Scan for the cell matching the given text and deliver its (x, y) coordinate at center. 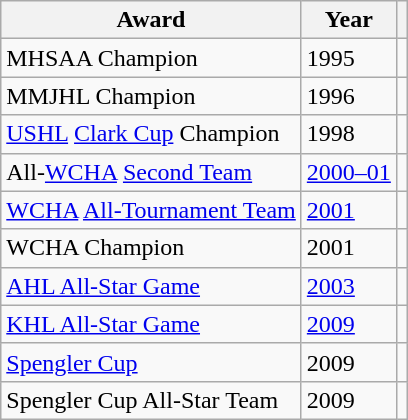
WCHA Champion (152, 248)
Spengler Cup All-Star Team (152, 400)
Year (348, 20)
KHL All-Star Game (152, 324)
USHL Clark Cup Champion (152, 134)
MMJHL Champion (152, 96)
1996 (348, 96)
AHL All-Star Game (152, 286)
Award (152, 20)
1998 (348, 134)
WCHA All-Tournament Team (152, 210)
MHSAA Champion (152, 58)
All-WCHA Second Team (152, 172)
1995 (348, 58)
2003 (348, 286)
Spengler Cup (152, 362)
2000–01 (348, 172)
